Detect which cell encompasses the target text, then output its [x, y] center coordinate. 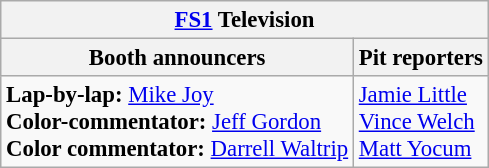
Jamie LittleVince WelchMatt Yocum [420, 122]
Booth announcers [178, 58]
FS1 Television [245, 20]
Pit reporters [420, 58]
Lap-by-lap: Mike Joy Color-commentator: Jeff Gordon Color commentator: Darrell Waltrip [178, 122]
